Detect which cell encompasses the target text, then output its (X, Y) center coordinate. 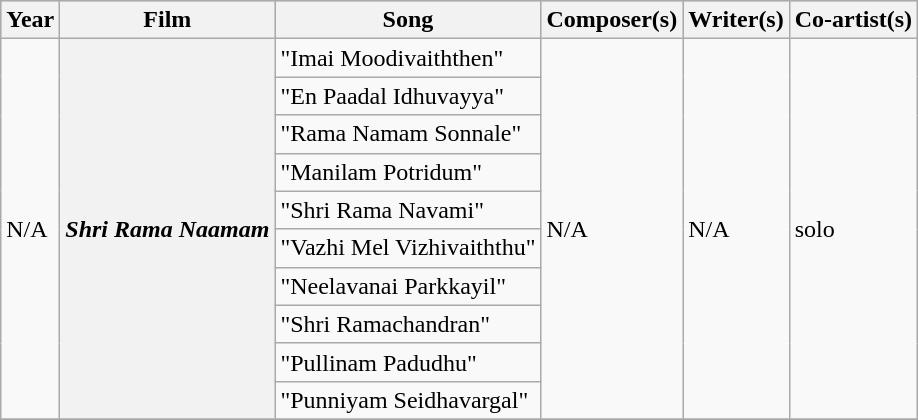
"Punniyam Seidhavargal" (408, 400)
"Shri Rama Navami" (408, 210)
"Shri Ramachandran" (408, 324)
"En Paadal Idhuvayya" (408, 96)
Song (408, 20)
Year (30, 20)
"Pullinam Padudhu" (408, 362)
Film (168, 20)
"Imai Moodivaiththen" (408, 58)
"Rama Namam Sonnale" (408, 134)
"Neelavanai Parkkayil" (408, 286)
"Manilam Potridum" (408, 172)
solo (853, 230)
Co-artist(s) (853, 20)
Composer(s) (612, 20)
Shri Rama Naamam (168, 230)
Writer(s) (736, 20)
"Vazhi Mel Vizhivaiththu" (408, 248)
